Scan for the cell matching the given text and deliver its (x, y) coordinate at center. 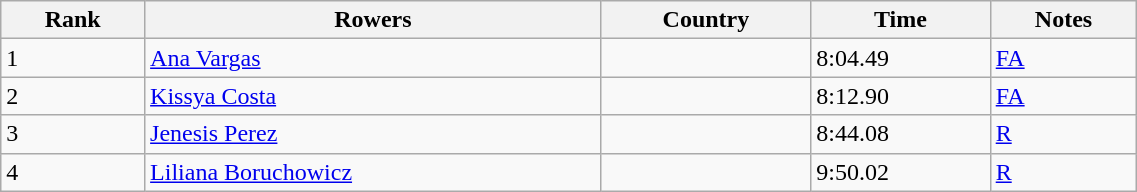
Liliana Boruchowicz (374, 172)
Ana Vargas (374, 58)
8:12.90 (901, 96)
3 (73, 134)
4 (73, 172)
Notes (1064, 20)
Rowers (374, 20)
8:44.08 (901, 134)
9:50.02 (901, 172)
1 (73, 58)
8:04.49 (901, 58)
Jenesis Perez (374, 134)
Rank (73, 20)
Kissya Costa (374, 96)
Country (706, 20)
Time (901, 20)
2 (73, 96)
